Return the [x, y] coordinate for the center point of the cell that contains the specified text.  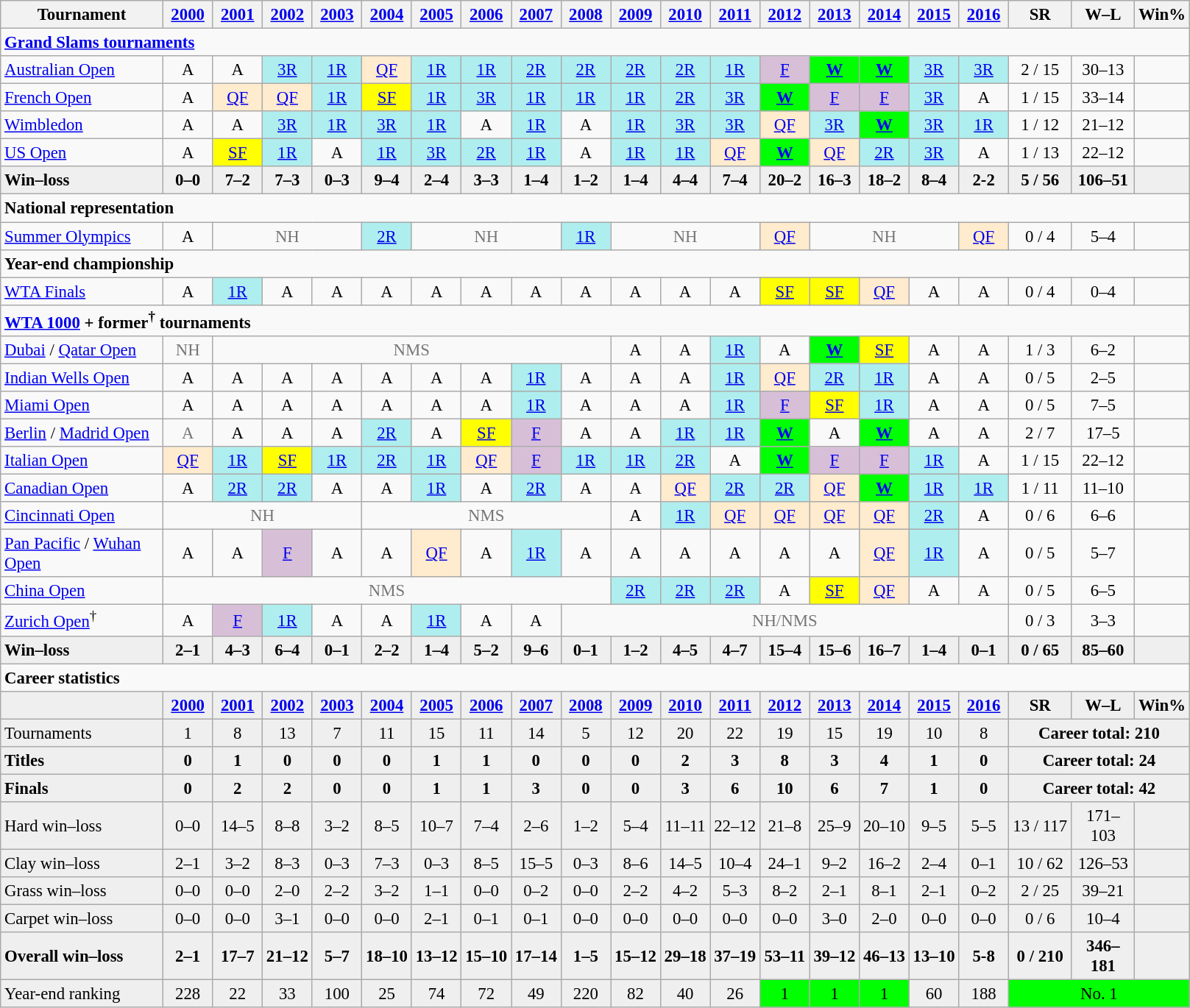
9–6 [536, 650]
2–6 [536, 826]
9–2 [835, 863]
Indian Wells Open [82, 377]
9–4 [387, 180]
4 [885, 761]
46–13 [885, 956]
16–2 [885, 863]
Clay win–loss [82, 863]
1–5 [586, 956]
Carpet win–loss [82, 919]
Italian Open [82, 461]
228 [188, 994]
2–5 [1103, 377]
Canadian Open [82, 489]
85–60 [1103, 650]
15–10 [486, 956]
Titles [82, 761]
188 [984, 994]
1 / 11 [1040, 489]
17–5 [1103, 433]
13 / 117 [1040, 826]
5-8 [984, 956]
5 / 56 [1040, 180]
4–4 [685, 180]
6–2 [1103, 350]
15–4 [785, 650]
National representation [595, 208]
6–5 [1103, 591]
8–6 [636, 863]
Year-end ranking [82, 994]
10 / 62 [1040, 863]
4–7 [735, 650]
Pan Pacific / Wuhan Open [82, 553]
26 [735, 994]
18–10 [387, 956]
60 [934, 994]
Tournaments [82, 733]
5–5 [984, 826]
Summer Olympics [82, 236]
29–18 [685, 956]
220 [586, 994]
WTA Finals [82, 291]
Berlin / Madrid Open [82, 433]
Career total: 210 [1099, 733]
13–10 [934, 956]
346–181 [1103, 956]
16–7 [885, 650]
106–51 [1103, 180]
126–53 [1103, 863]
16–3 [835, 180]
18–2 [885, 180]
2 / 7 [1040, 433]
49 [536, 994]
9–5 [934, 826]
39–21 [1103, 891]
Career statistics [595, 678]
4–3 [238, 650]
Miami Open [82, 405]
5–2 [486, 650]
82 [636, 994]
17–14 [536, 956]
6–4 [288, 650]
Hard win–loss [82, 826]
0 / 210 [1040, 956]
French Open [82, 98]
Career total: 42 [1099, 788]
8–2 [785, 891]
3–0 [835, 919]
33–14 [1103, 98]
4–2 [685, 891]
5–3 [735, 891]
Finals [82, 788]
13–12 [436, 956]
10–7 [436, 826]
3–1 [288, 919]
5 [586, 733]
37–19 [735, 956]
100 [337, 994]
0 / 65 [1040, 650]
Zurich Open† [82, 620]
15–12 [636, 956]
NH/NMS [785, 620]
13 [288, 733]
2 / 25 [1040, 891]
Career total: 24 [1099, 761]
8–8 [288, 826]
15–6 [835, 650]
17–7 [238, 956]
14 [536, 733]
15–5 [536, 863]
Overall win–loss [82, 956]
China Open [82, 591]
7–2 [238, 180]
30–13 [1103, 70]
Year-end championship [595, 263]
72 [486, 994]
Wimbledon [82, 125]
Australian Open [82, 70]
8–4 [934, 180]
8–3 [288, 863]
40 [685, 994]
4–5 [685, 650]
20 [685, 733]
39–12 [835, 956]
74 [436, 994]
0 / 3 [1040, 620]
Dubai / Qatar Open [82, 350]
33 [288, 994]
6–6 [1103, 516]
11–10 [1103, 489]
7–5 [1103, 405]
1 / 12 [1040, 125]
WTA 1000 + former† tournaments [595, 320]
11–11 [685, 826]
8–1 [885, 891]
1 / 3 [1040, 350]
21–8 [785, 826]
1 / 13 [1040, 153]
Grass win–loss [82, 891]
2 / 15 [1040, 70]
Cincinnati Open [82, 516]
1–1 [436, 891]
20–10 [885, 826]
25–9 [835, 826]
No. 1 [1099, 994]
53–11 [785, 956]
Grand Slams tournaments [595, 43]
US Open [82, 153]
171–103 [1103, 826]
25 [387, 994]
20–2 [785, 180]
24–1 [785, 863]
0–4 [1103, 291]
12 [636, 733]
Tournament [82, 15]
2-2 [984, 180]
